Search for the cell housing the specified text and yield its [x, y] center coordinate. 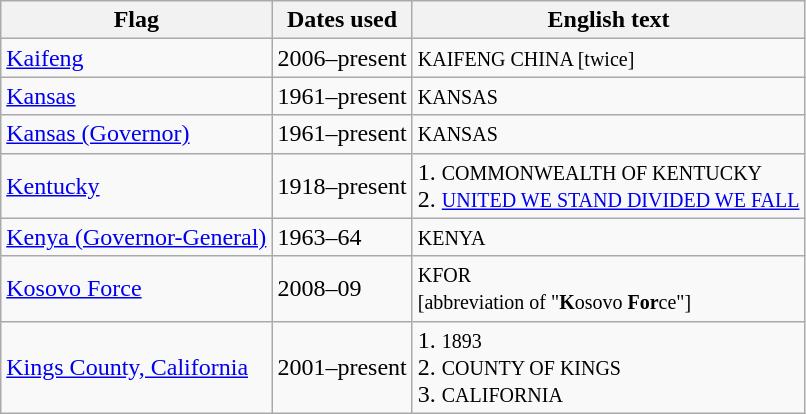
2001–present [342, 367]
Kenya (Governor-General) [136, 237]
Dates used [342, 20]
KAIFENG CHINA [twice] [608, 58]
KFOR[abbreviation of "Kosovo Force"] [608, 288]
Kansas (Governor) [136, 134]
1. COMMONWEALTH OF KENTUCKY2. UNITED WE STAND DIVIDED WE FALL [608, 186]
English text [608, 20]
Flag [136, 20]
Kosovo Force [136, 288]
1963–64 [342, 237]
1918–present [342, 186]
Kansas [136, 96]
KENYA [608, 237]
Kings County, California [136, 367]
1. 18932. COUNTY OF KINGS3. CALIFORNIA [608, 367]
2008–09 [342, 288]
Kentucky [136, 186]
2006–present [342, 58]
Kaifeng [136, 58]
